Find where the given text appears and provide that cell's center as (X, Y) coordinate. 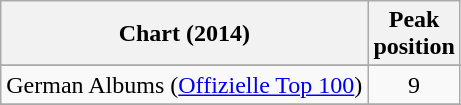
Peakposition (414, 34)
Chart (2014) (184, 34)
9 (414, 85)
German Albums (Offizielle Top 100) (184, 85)
